For the text-containing cell, return its midpoint in (x, y) coordinate format. 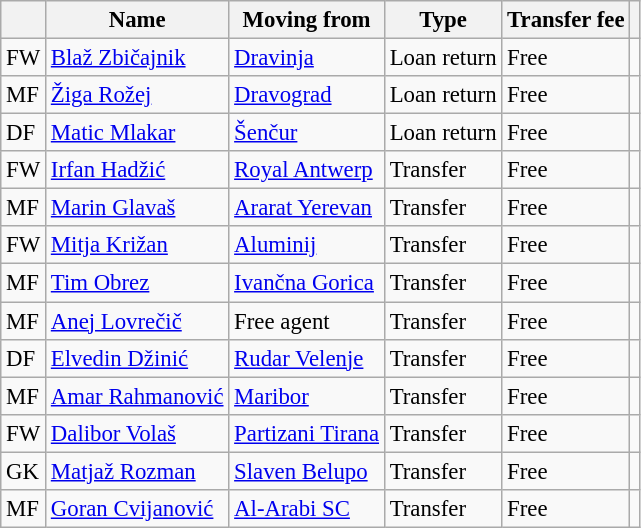
Moving from (307, 20)
Žiga Rožej (138, 95)
Amar Rahmanović (138, 396)
Ararat Yerevan (307, 208)
Slaven Belupo (307, 471)
Tim Obrez (138, 283)
Type (442, 20)
Name (138, 20)
Marin Glavaš (138, 208)
Partizani Tirana (307, 433)
Dalibor Volaš (138, 433)
Elvedin Džinić (138, 358)
Dravinja (307, 58)
Šenčur (307, 133)
Transfer fee (566, 20)
Al-Arabi SC (307, 509)
Irfan Hadžić (138, 170)
Rudar Velenje (307, 358)
Matic Mlakar (138, 133)
Royal Antwerp (307, 170)
Goran Cvijanović (138, 509)
Anej Lovrečič (138, 321)
Free agent (307, 321)
Mitja Križan (138, 245)
Maribor (307, 396)
Ivančna Gorica (307, 283)
Matjaž Rozman (138, 471)
GK (24, 471)
Blaž Zbičajnik (138, 58)
Aluminij (307, 245)
Dravograd (307, 95)
